Identify which cell holds the provided text, then report its (x, y) central coordinate. 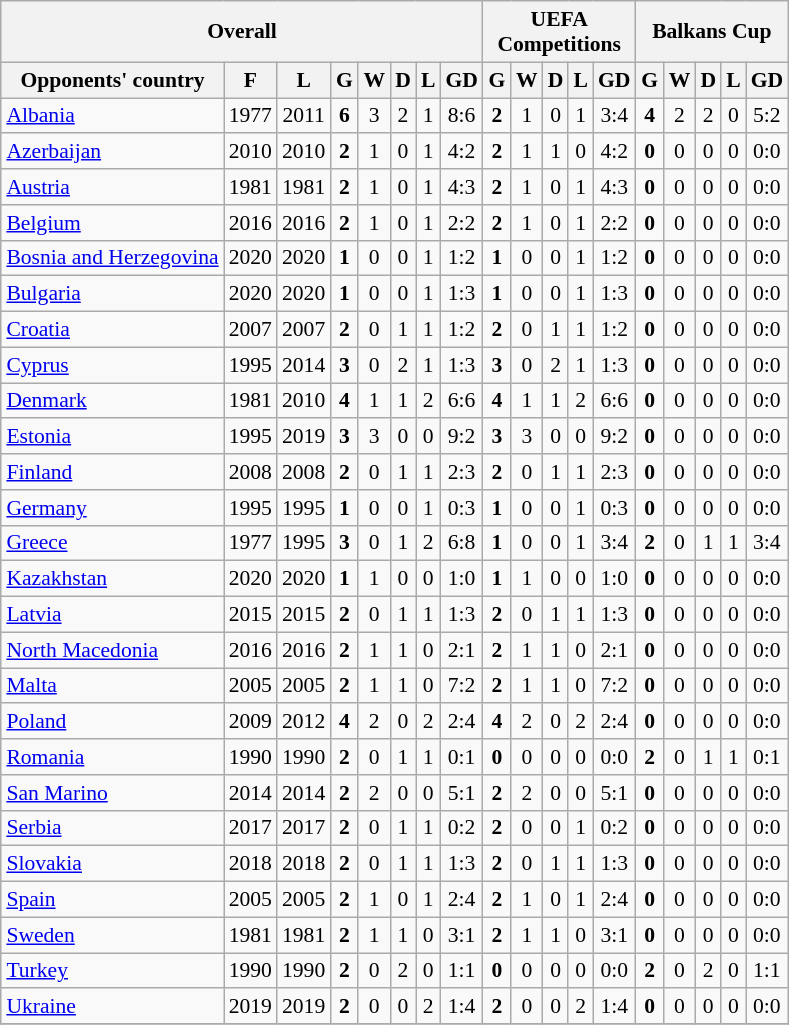
Greece (112, 543)
Croatia (112, 330)
Poland (112, 722)
Serbia (112, 828)
8:6 (462, 116)
Romania (112, 757)
Overall (242, 32)
Belgium (112, 223)
5:2 (768, 116)
Opponents' country (112, 80)
6 (344, 116)
2011 (304, 116)
Azerbaijan (112, 152)
Austria (112, 187)
2009 (250, 722)
Ukraine (112, 1007)
Finland (112, 472)
Slovakia (112, 864)
Sweden (112, 935)
Albania (112, 116)
Turkey (112, 971)
Germany (112, 508)
San Marino (112, 793)
2012 (304, 722)
Bosnia and Herzegovina (112, 258)
Kazakhstan (112, 579)
Malta (112, 686)
Balkans Cup (712, 32)
Latvia (112, 615)
UEFA Competitions (560, 32)
Cyprus (112, 365)
6:8 (462, 543)
F (250, 80)
Denmark (112, 401)
Bulgaria (112, 294)
Spain (112, 900)
Estonia (112, 437)
North Macedonia (112, 650)
